From the cell containing the given text, extract its center point as (x, y) coordinate. 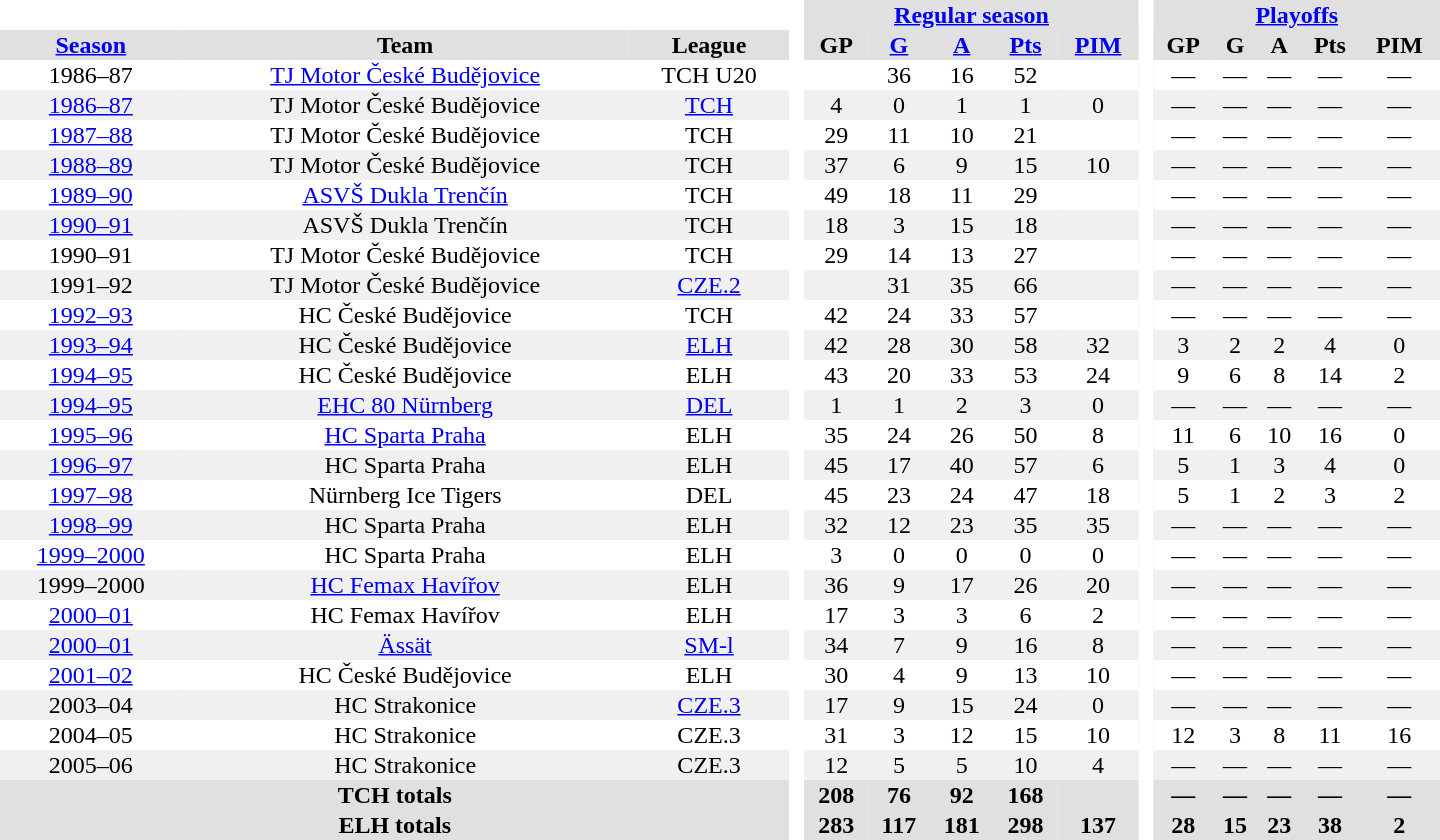
49 (836, 195)
1992–93 (91, 315)
Team (406, 45)
1987–88 (91, 135)
League (710, 45)
117 (899, 825)
1989–90 (91, 195)
66 (1026, 285)
76 (899, 795)
ELH totals (395, 825)
2004–05 (91, 735)
1997–98 (91, 495)
283 (836, 825)
Playoffs (1296, 15)
CZE.2 (710, 285)
92 (962, 795)
2005–06 (91, 765)
1998–99 (91, 525)
137 (1098, 825)
TCH totals (395, 795)
37 (836, 165)
27 (1026, 255)
1991–92 (91, 285)
2003–04 (91, 705)
2001–02 (91, 675)
40 (962, 465)
168 (1026, 795)
53 (1026, 375)
181 (962, 825)
50 (1026, 435)
34 (836, 645)
1988–89 (91, 165)
52 (1026, 75)
58 (1026, 345)
47 (1026, 495)
298 (1026, 825)
SM-l (710, 645)
1993–94 (91, 345)
Season (91, 45)
208 (836, 795)
43 (836, 375)
38 (1330, 825)
7 (899, 645)
21 (1026, 135)
Nürnberg Ice Tigers (406, 495)
1995–96 (91, 435)
EHC 80 Nürnberg (406, 405)
Regular season (971, 15)
Ässät (406, 645)
TCH U20 (710, 75)
1996–97 (91, 465)
